Find where the given text appears and provide that cell's center as (X, Y) coordinate. 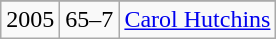
65–7 (90, 20)
Carol Hutchins (198, 20)
2005 (30, 20)
